Extract the [x, y] coordinate from the center of the cell holding the provided text.  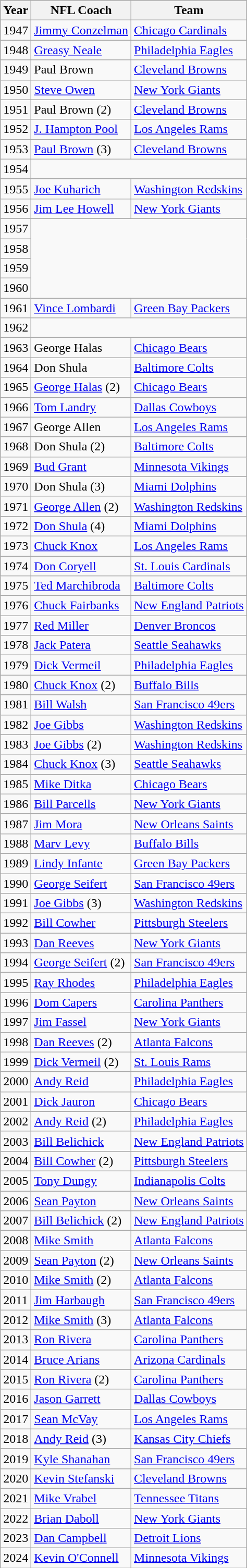
Tennessee Titans [189, 1498]
Kevin Stefanski [81, 1478]
2015 [16, 1379]
Denver Broncos [189, 626]
NFL Coach [81, 10]
Steve Owen [81, 90]
1977 [16, 626]
2005 [16, 1181]
1981 [16, 705]
1948 [16, 50]
Bud Grant [81, 467]
1952 [16, 129]
1997 [16, 1022]
1986 [16, 804]
2019 [16, 1459]
Chuck Knox [81, 546]
1983 [16, 744]
Paul Brown (2) [81, 109]
1973 [16, 546]
2024 [16, 1558]
2001 [16, 1101]
2014 [16, 1359]
Chuck Knox (3) [81, 764]
1969 [16, 467]
Marv Levy [81, 843]
2010 [16, 1280]
2022 [16, 1518]
George Seifert [81, 884]
Dan Reeves [81, 943]
Ron Rivera (2) [81, 1379]
Year [16, 10]
Jack Patera [81, 645]
Don Shula (3) [81, 486]
St. Louis Cardinals [189, 566]
Chuck Knox (2) [81, 685]
Don Shula (2) [81, 447]
George Allen [81, 427]
Tony Dungy [81, 1181]
Bill Walsh [81, 705]
1990 [16, 884]
1953 [16, 149]
Chicago Cardinals [189, 30]
Andy Reid [81, 1082]
Bill Belichick (2) [81, 1221]
2006 [16, 1200]
Ted Marchibroda [81, 586]
Joe Gibbs [81, 725]
2007 [16, 1221]
2020 [16, 1478]
1978 [16, 645]
1961 [16, 308]
1972 [16, 526]
2018 [16, 1439]
1985 [16, 784]
1998 [16, 1042]
Chuck Fairbanks [81, 606]
Bill Cowher [81, 923]
Dick Vermeil [81, 665]
Dick Jauron [81, 1101]
Jason Garrett [81, 1399]
Don Shula (4) [81, 526]
Kansas City Chiefs [189, 1439]
Paul Brown [81, 70]
1987 [16, 824]
Greasy Neale [81, 50]
Jim Harbaugh [81, 1300]
Don Coryell [81, 566]
2012 [16, 1320]
Ron Rivera [81, 1340]
George Halas [81, 348]
1956 [16, 209]
Bill Cowher (2) [81, 1161]
Red Miller [81, 626]
1950 [16, 90]
2016 [16, 1399]
Don Shula [81, 367]
1999 [16, 1062]
Joe Gibbs (2) [81, 744]
2013 [16, 1340]
Kyle Shanahan [81, 1459]
George Allen (2) [81, 506]
1975 [16, 586]
1965 [16, 387]
Mike Ditka [81, 784]
Tom Landry [81, 407]
Jimmy Conzelman [81, 30]
2023 [16, 1538]
1970 [16, 486]
Joe Gibbs (3) [81, 903]
Andy Reid (2) [81, 1121]
1957 [16, 228]
J. Hampton Pool [81, 129]
1994 [16, 963]
2003 [16, 1141]
1955 [16, 189]
1996 [16, 1002]
2009 [16, 1260]
Mike Vrabel [81, 1498]
Bill Parcells [81, 804]
1988 [16, 843]
Dan Reeves (2) [81, 1042]
St. Louis Rams [189, 1062]
Dick Vermeil (2) [81, 1062]
1949 [16, 70]
2000 [16, 1082]
1982 [16, 725]
Sean Payton (2) [81, 1260]
1995 [16, 983]
1964 [16, 367]
1976 [16, 606]
1989 [16, 863]
Jim Lee Howell [81, 209]
Mike Smith (2) [81, 1280]
Dom Capers [81, 1002]
Vince Lombardi [81, 308]
Indianapolis Colts [189, 1181]
1993 [16, 943]
1954 [16, 169]
Paul Brown (3) [81, 149]
Lindy Infante [81, 863]
1968 [16, 447]
Jim Fassel [81, 1022]
Joe Kuharich [81, 189]
1967 [16, 427]
1971 [16, 506]
1966 [16, 407]
Kevin O'Connell [81, 1558]
Jim Mora [81, 824]
Andy Reid (3) [81, 1439]
1962 [16, 328]
Team [189, 10]
1947 [16, 30]
Dan Campbell [81, 1538]
1958 [16, 249]
Bill Belichick [81, 1141]
2011 [16, 1300]
2008 [16, 1241]
1959 [16, 268]
George Seifert (2) [81, 963]
1979 [16, 665]
1951 [16, 109]
Ray Rhodes [81, 983]
George Halas (2) [81, 387]
1963 [16, 348]
1980 [16, 685]
Detroit Lions [189, 1538]
Sean McVay [81, 1419]
2021 [16, 1498]
1974 [16, 566]
Mike Smith (3) [81, 1320]
2002 [16, 1121]
Brian Daboll [81, 1518]
2017 [16, 1419]
1992 [16, 923]
2004 [16, 1161]
1960 [16, 288]
Sean Payton [81, 1200]
1991 [16, 903]
Mike Smith [81, 1241]
Arizona Cardinals [189, 1359]
1984 [16, 764]
Bruce Arians [81, 1359]
